Pinpoint the cell where the given text exists, returning its [x, y] midpoint coordinate. 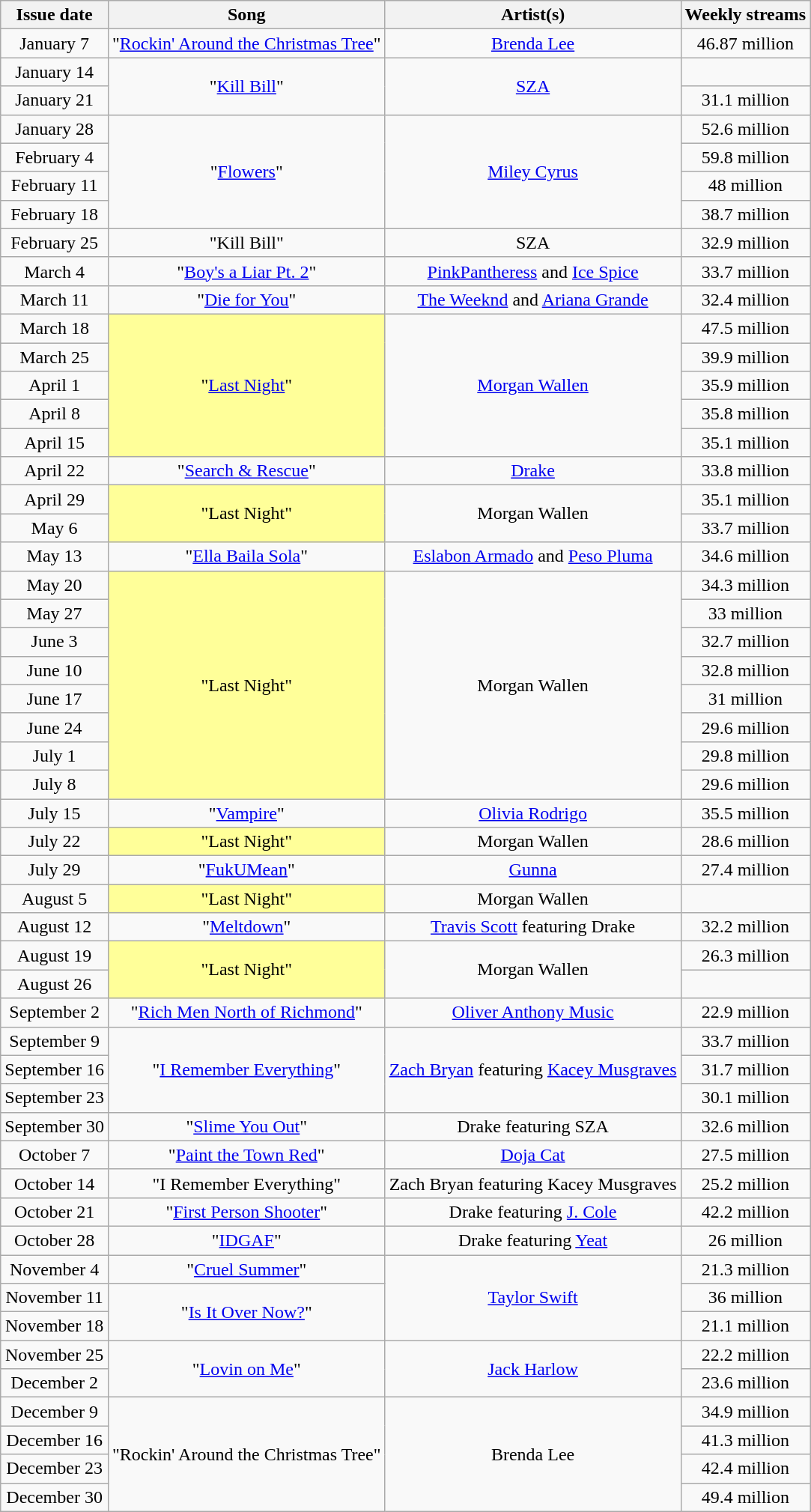
Eslabon Armado and Peso Pluma [533, 556]
"Vampire" [246, 813]
"Slime You Out" [246, 1126]
April 8 [55, 414]
23.6 million [746, 1383]
October 7 [55, 1155]
July 1 [55, 756]
"Meltdown" [246, 927]
March 11 [55, 300]
February 11 [55, 186]
August 26 [55, 984]
32.8 million [746, 670]
Miley Cyrus [533, 171]
"Paint the Town Red" [246, 1155]
35.8 million [746, 414]
March 18 [55, 328]
PinkPantheress and Ice Spice [533, 271]
January 21 [55, 100]
May 27 [55, 613]
May 20 [55, 585]
November 4 [55, 1269]
June 3 [55, 642]
42.2 million [746, 1212]
"IDGAF" [246, 1240]
Issue date [55, 15]
August 19 [55, 956]
34.3 million [746, 585]
32.2 million [746, 927]
32.9 million [746, 243]
26.3 million [746, 956]
39.9 million [746, 357]
June 17 [55, 699]
July 8 [55, 784]
27.5 million [746, 1155]
February 25 [55, 243]
Song [246, 15]
December 2 [55, 1383]
36 million [746, 1298]
34.6 million [746, 556]
"Boy's a Liar Pt. 2" [246, 271]
November 25 [55, 1355]
"Die for You" [246, 300]
December 9 [55, 1412]
31.7 million [746, 1069]
"First Person Shooter" [246, 1212]
December 23 [55, 1469]
The Weeknd and Ariana Grande [533, 300]
48 million [746, 186]
31.1 million [746, 100]
June 24 [55, 727]
47.5 million [746, 328]
Olivia Rodrigo [533, 813]
42.4 million [746, 1469]
32.4 million [746, 300]
Drake [533, 471]
November 11 [55, 1298]
April 1 [55, 386]
July 15 [55, 813]
34.9 million [746, 1412]
October 14 [55, 1183]
January 7 [55, 43]
July 29 [55, 870]
Oliver Anthony Music [533, 1012]
Doja Cat [533, 1155]
Gunna [533, 870]
April 22 [55, 471]
February 18 [55, 214]
"Is It Over Now?" [246, 1312]
Jack Harlow [533, 1369]
April 29 [55, 500]
September 30 [55, 1126]
27.4 million [746, 870]
Drake featuring SZA [533, 1126]
October 28 [55, 1240]
August 5 [55, 899]
22.9 million [746, 1012]
33.8 million [746, 471]
September 16 [55, 1069]
21.3 million [746, 1269]
26 million [746, 1240]
35.5 million [746, 813]
December 30 [55, 1497]
January 14 [55, 72]
October 21 [55, 1212]
30.1 million [746, 1098]
46.87 million [746, 43]
Taylor Swift [533, 1298]
April 15 [55, 443]
June 10 [55, 670]
35.9 million [746, 386]
January 28 [55, 129]
21.1 million [746, 1326]
38.7 million [746, 214]
49.4 million [746, 1497]
33 million [746, 613]
"Rich Men North of Richmond" [246, 1012]
Artist(s) [533, 15]
February 4 [55, 157]
"Search & Rescue" [246, 471]
May 13 [55, 556]
41.3 million [746, 1440]
"Ella Baila Sola" [246, 556]
28.6 million [746, 842]
"Lovin on Me" [246, 1369]
32.6 million [746, 1126]
September 2 [55, 1012]
29.8 million [746, 756]
March 25 [55, 357]
"FukUMean" [246, 870]
"Flowers" [246, 171]
May 6 [55, 528]
August 12 [55, 927]
31 million [746, 699]
November 18 [55, 1326]
22.2 million [746, 1355]
"Cruel Summer" [246, 1269]
Weekly streams [746, 15]
32.7 million [746, 642]
Drake featuring Yeat [533, 1240]
September 23 [55, 1098]
59.8 million [746, 157]
25.2 million [746, 1183]
December 16 [55, 1440]
March 4 [55, 271]
Drake featuring J. Cole [533, 1212]
September 9 [55, 1041]
Travis Scott featuring Drake [533, 927]
52.6 million [746, 129]
July 22 [55, 842]
